Search for the cell housing the specified text and yield its [x, y] center coordinate. 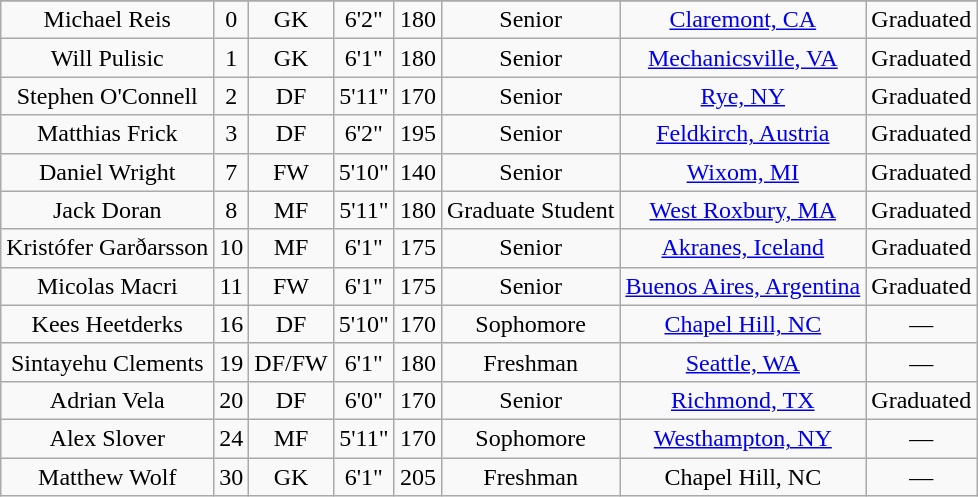
Daniel Wright [108, 172]
0 [232, 20]
140 [418, 172]
Feldkirch, Austria [743, 134]
Mechanicsville, VA [743, 58]
20 [232, 400]
3 [232, 134]
Matthias Frick [108, 134]
10 [232, 248]
Seattle, WA [743, 362]
2 [232, 96]
Jack Doran [108, 210]
16 [232, 324]
8 [232, 210]
Michael Reis [108, 20]
Sintayehu Clements [108, 362]
6'0" [364, 400]
Adrian Vela [108, 400]
Rye, NY [743, 96]
Will Pulisic [108, 58]
Alex Slover [108, 438]
Akranes, Iceland [743, 248]
Stephen O'Connell [108, 96]
Graduate Student [530, 210]
19 [232, 362]
Micolas Macri [108, 286]
Claremont, CA [743, 20]
24 [232, 438]
30 [232, 477]
195 [418, 134]
7 [232, 172]
Wixom, MI [743, 172]
Kees Heetderks [108, 324]
1 [232, 58]
Matthew Wolf [108, 477]
DF/FW [291, 362]
11 [232, 286]
Westhampton, NY [743, 438]
West Roxbury, MA [743, 210]
205 [418, 477]
Buenos Aires, Argentina [743, 286]
Kristófer Garðarsson [108, 248]
Richmond, TX [743, 400]
